Extract the (X, Y) coordinate from the center of the cell holding the provided text.  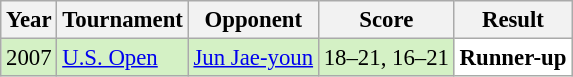
U.S. Open (122, 58)
Year (29, 20)
Score (386, 20)
18–21, 16–21 (386, 58)
2007 (29, 58)
Result (512, 20)
Runner-up (512, 58)
Tournament (122, 20)
Opponent (253, 20)
Jun Jae-youn (253, 58)
